Capture the cell that displays the provided text and extract its (x, y) central coordinate. 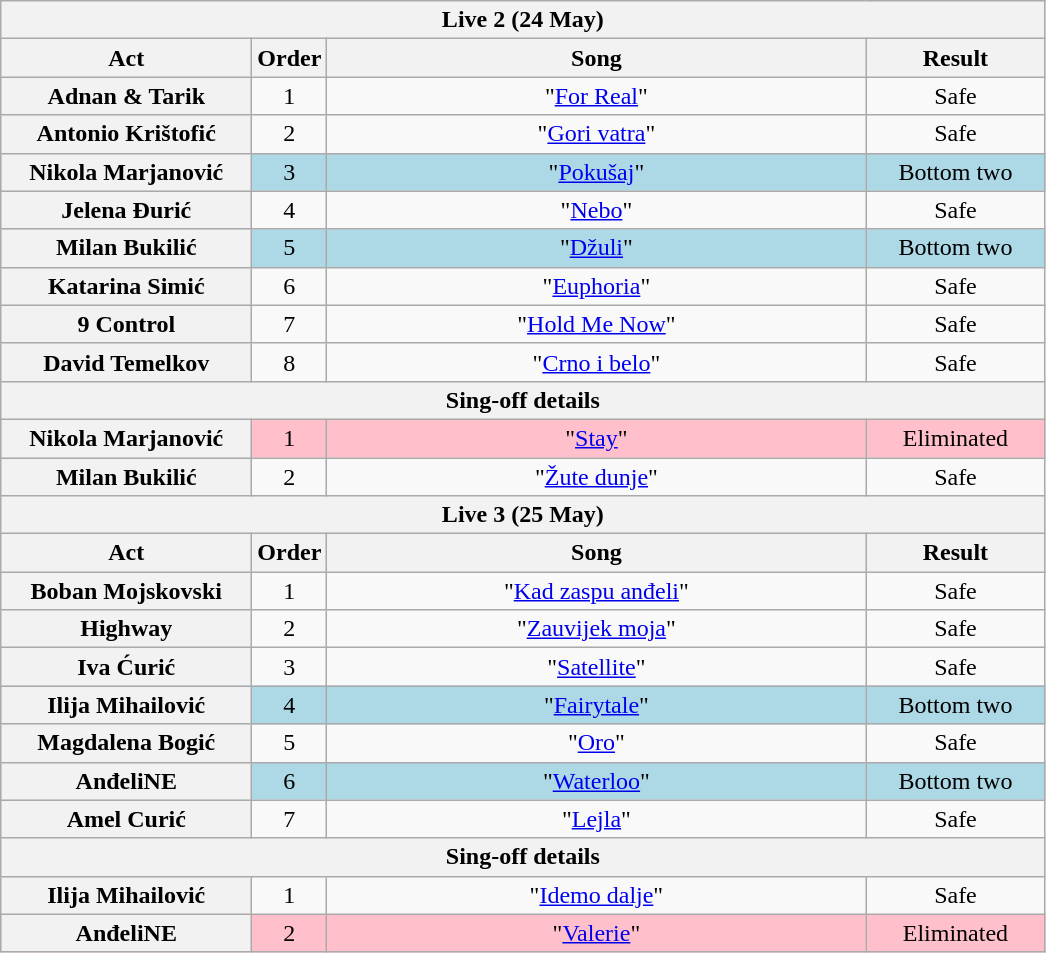
"Satellite" (596, 667)
"Oro" (596, 743)
"Pokušaj" (596, 172)
Antonio Krištofić (126, 134)
"Idemo dalje" (596, 895)
Amel Curić (126, 819)
"Crno i belo" (596, 362)
"Euphoria" (596, 286)
Magdalena Bogić (126, 743)
"Stay" (596, 438)
8 (290, 362)
Adnan & Tarik (126, 96)
"Waterloo" (596, 781)
Live 3 (25 May) (523, 515)
Live 2 (24 May) (523, 20)
"For Real" (596, 96)
"Žute dunje" (596, 477)
"Gori vatra" (596, 134)
"Valerie" (596, 933)
Iva Ćurić (126, 667)
"Zauvijek moja" (596, 629)
Highway (126, 629)
David Temelkov (126, 362)
Jelena Đurić (126, 210)
"Džuli" (596, 248)
"Nebo" (596, 210)
9 Control (126, 324)
"Fairytale" (596, 705)
"Kad zaspu anđeli" (596, 591)
Boban Mojskovski (126, 591)
Katarina Simić (126, 286)
"Lejla" (596, 819)
"Hold Me Now" (596, 324)
